Identify which cell holds the provided text, then report its (X, Y) central coordinate. 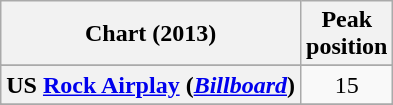
Chart (2013) (151, 34)
Peakposition (347, 34)
15 (347, 85)
US Rock Airplay (Billboard) (151, 85)
